Return the [x, y] coordinate for the center point of the cell that contains the specified text.  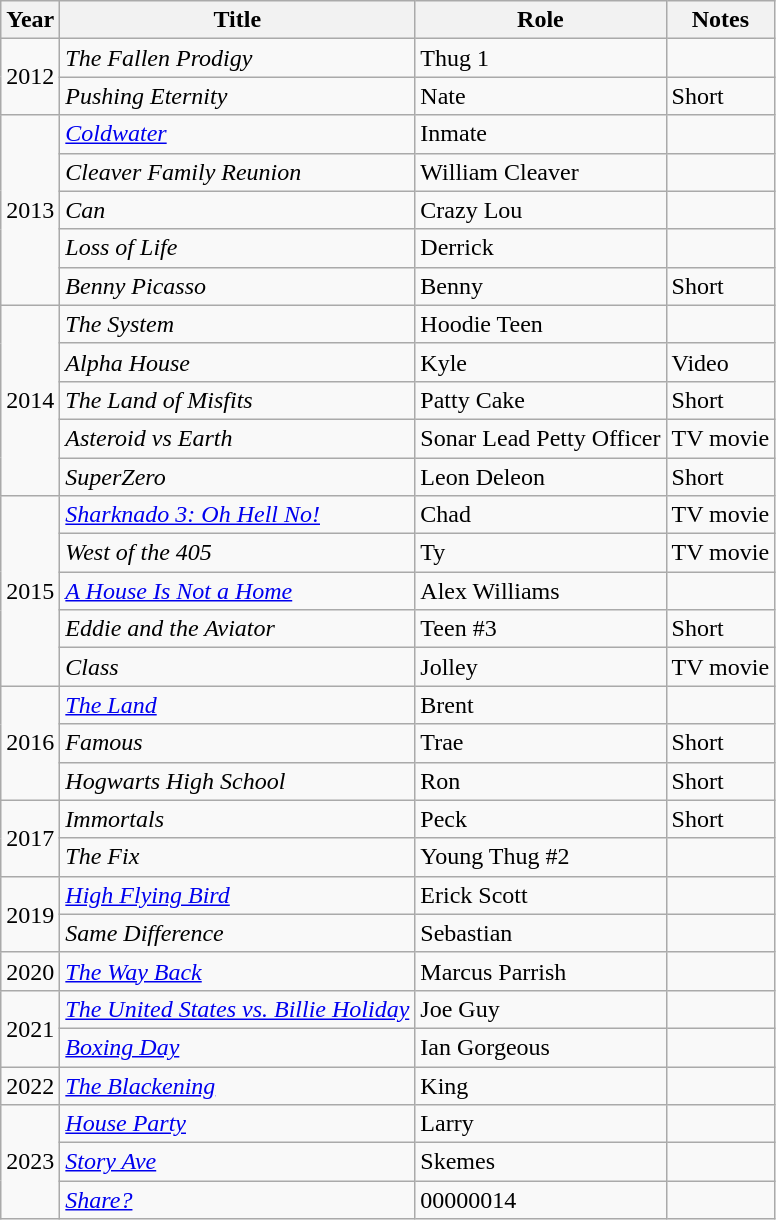
Eddie and the Aviator [238, 629]
Alex Williams [540, 591]
2021 [30, 1028]
The Land [238, 705]
The Way Back [238, 971]
Joe Guy [540, 1009]
Role [540, 20]
Notes [720, 20]
2012 [30, 77]
Leon Deleon [540, 477]
Loss of Life [238, 248]
Year [30, 20]
2020 [30, 971]
Chad [540, 515]
Derrick [540, 248]
Same Difference [238, 933]
Teen #3 [540, 629]
The System [238, 324]
The Fix [238, 857]
2014 [30, 400]
King [540, 1085]
Jolley [540, 667]
2017 [30, 838]
Patty Cake [540, 400]
Story Ave [238, 1162]
Hogwarts High School [238, 781]
Boxing Day [238, 1047]
The Land of Misfits [238, 400]
Nate [540, 96]
Cleaver Family Reunion [238, 172]
High Flying Bird [238, 895]
Brent [540, 705]
A House Is Not a Home [238, 591]
Video [720, 362]
Kyle [540, 362]
SuperZero [238, 477]
2016 [30, 743]
Peck [540, 819]
Crazy Lou [540, 210]
Sebastian [540, 933]
Larry [540, 1124]
Sharknado 3: Oh Hell No! [238, 515]
Title [238, 20]
Pushing Eternity [238, 96]
Ian Gorgeous [540, 1047]
00000014 [540, 1200]
Can [238, 210]
West of the 405 [238, 553]
Thug 1 [540, 58]
Ty [540, 553]
The Fallen Prodigy [238, 58]
Benny [540, 286]
Coldwater [238, 134]
Inmate [540, 134]
2023 [30, 1162]
Young Thug #2 [540, 857]
Sonar Lead Petty Officer [540, 438]
Immortals [238, 819]
Hoodie Teen [540, 324]
2019 [30, 914]
Class [238, 667]
The United States vs. Billie Holiday [238, 1009]
Ron [540, 781]
2013 [30, 210]
House Party [238, 1124]
2015 [30, 591]
Alpha House [238, 362]
Benny Picasso [238, 286]
Marcus Parrish [540, 971]
Asteroid vs Earth [238, 438]
Trae [540, 743]
2022 [30, 1085]
Erick Scott [540, 895]
Skemes [540, 1162]
The Blackening [238, 1085]
Famous [238, 743]
Share? [238, 1200]
William Cleaver [540, 172]
